Pinpoint the cell where the given text exists, returning its [x, y] midpoint coordinate. 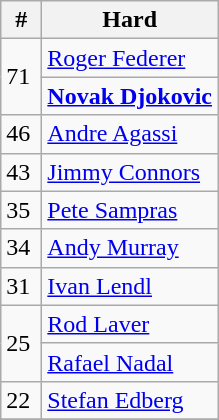
22 [22, 400]
Rod Laver [130, 324]
# [22, 20]
Jimmy Connors [130, 172]
Andre Agassi [130, 134]
Pete Sampras [130, 210]
Novak Djokovic [130, 96]
Andy Murray [130, 248]
25 [22, 343]
34 [22, 248]
31 [22, 286]
Hard [130, 20]
71 [22, 77]
43 [22, 172]
35 [22, 210]
Rafael Nadal [130, 362]
46 [22, 134]
Stefan Edberg [130, 400]
Ivan Lendl [130, 286]
Roger Federer [130, 58]
